Locate the cell with the specified text and output its [x, y] center coordinate. 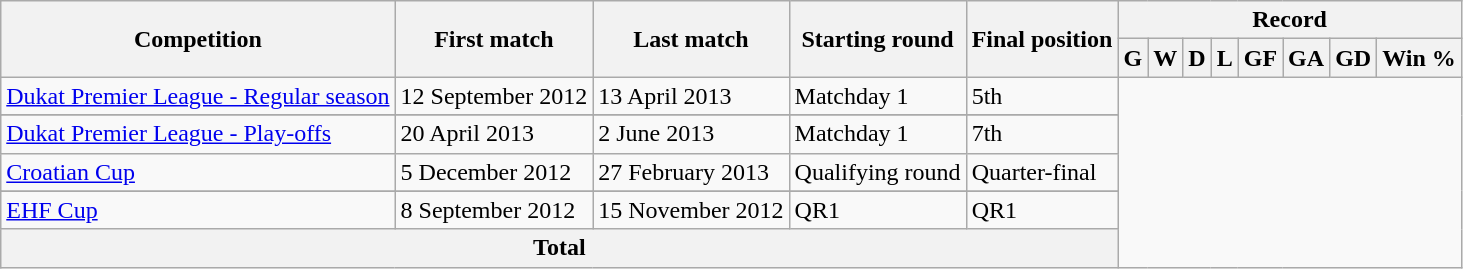
20 April 2013 [494, 134]
Dukat Premier League - Play-offs [198, 134]
2 June 2013 [691, 134]
Qualifying round [878, 172]
Dukat Premier League - Regular season [198, 96]
GF [1260, 58]
Starting round [878, 39]
EHF Cup [198, 210]
Final position [1042, 39]
5th [1042, 96]
Quarter-final [1042, 172]
Record [1290, 20]
12 September 2012 [494, 96]
Total [560, 248]
15 November 2012 [691, 210]
G [1133, 58]
GD [1354, 58]
D [1197, 58]
L [1224, 58]
Croatian Cup [198, 172]
Last match [691, 39]
7th [1042, 134]
W [1166, 58]
5 December 2012 [494, 172]
Win % [1420, 58]
13 April 2013 [691, 96]
8 September 2012 [494, 210]
Competition [198, 39]
27 February 2013 [691, 172]
First match [494, 39]
GA [1306, 58]
